For the text-containing cell, return its midpoint in (X, Y) coordinate format. 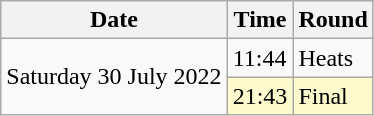
Date (114, 20)
Time (260, 20)
Heats (333, 58)
Final (333, 96)
Round (333, 20)
11:44 (260, 58)
21:43 (260, 96)
Saturday 30 July 2022 (114, 77)
